Pinpoint the cell where the given text exists, returning its (x, y) midpoint coordinate. 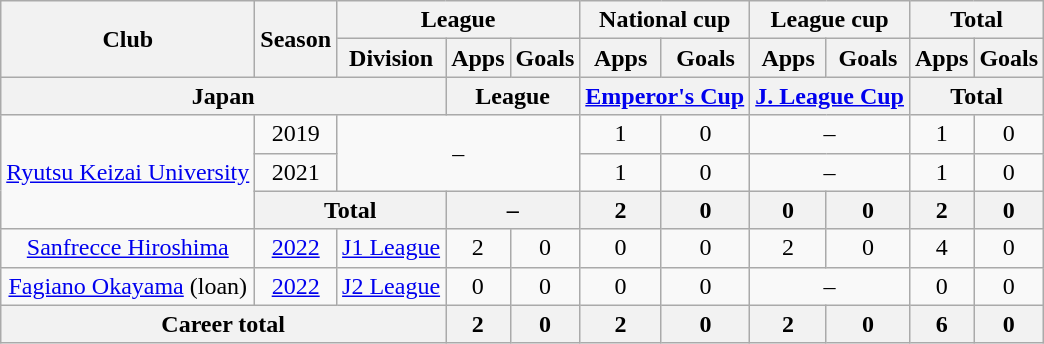
4 (941, 248)
National cup (665, 20)
2019 (296, 134)
J2 League (392, 286)
Sanfrecce Hiroshima (128, 248)
6 (941, 324)
Fagiano Okayama (loan) (128, 286)
Ryutsu Keizai University (128, 172)
J. League Cup (830, 96)
J1 League (392, 248)
Club (128, 39)
Division (392, 58)
Season (296, 39)
Emperor's Cup (665, 96)
2021 (296, 172)
Career total (224, 324)
League cup (830, 20)
Japan (224, 96)
